Scan for the cell matching the given text and deliver its (x, y) coordinate at center. 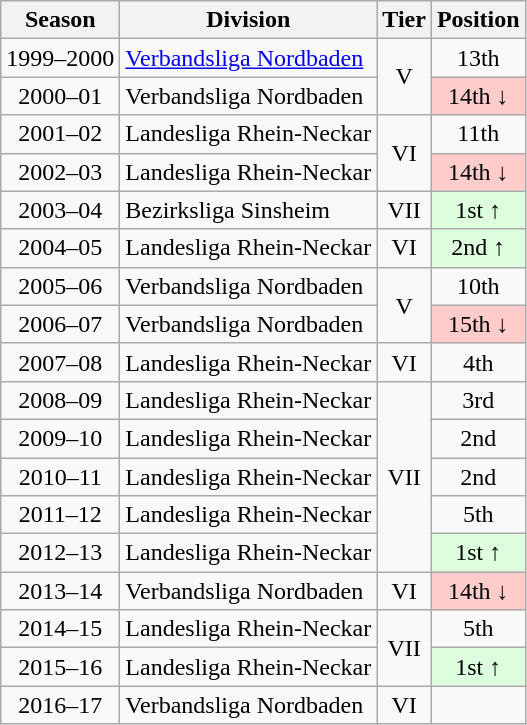
2002–03 (60, 172)
2010–11 (60, 477)
13th (478, 58)
2000–01 (60, 96)
2007–08 (60, 362)
2005–06 (60, 286)
2011–12 (60, 515)
2012–13 (60, 553)
11th (478, 134)
2014–15 (60, 629)
10th (478, 286)
Position (478, 20)
Tier (404, 20)
3rd (478, 400)
Season (60, 20)
1999–2000 (60, 58)
Bezirksliga Sinsheim (248, 210)
2nd ↑ (478, 248)
2015–16 (60, 667)
Division (248, 20)
15th ↓ (478, 324)
2003–04 (60, 210)
4th (478, 362)
2016–17 (60, 705)
2013–14 (60, 591)
2004–05 (60, 248)
2008–09 (60, 400)
2001–02 (60, 134)
2009–10 (60, 438)
2006–07 (60, 324)
